From the cell containing the given text, extract its center point as [X, Y] coordinate. 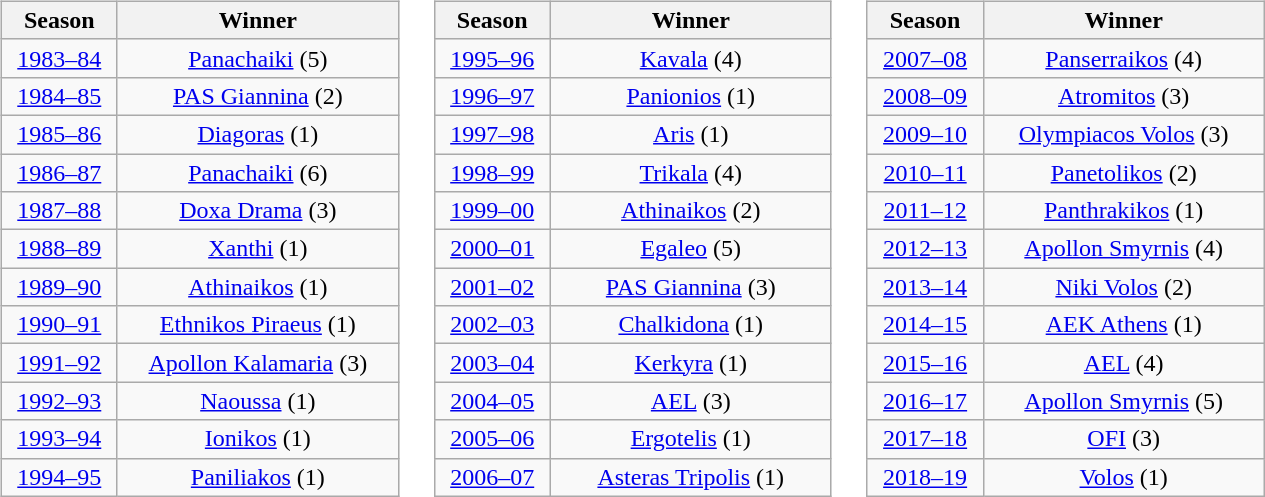
PAS Giannina (3) [690, 287]
Chalkidona (1) [690, 325]
Atromitos (3) [1124, 96]
1983–84 [59, 58]
PAS Giannina (2) [258, 96]
1991–92 [59, 363]
2017–18 [925, 439]
2014–15 [925, 325]
2005–06 [492, 439]
2008–09 [925, 96]
2016–17 [925, 401]
2013–14 [925, 287]
Ionikos (1) [258, 439]
Panserraikos (4) [1124, 58]
OFI (3) [1124, 439]
2002–03 [492, 325]
AEL (4) [1124, 363]
1996–97 [492, 96]
Asteras Tripolis (1) [690, 477]
AEL (3) [690, 401]
1984–85 [59, 96]
Aris (1) [690, 134]
1988–89 [59, 249]
1992–93 [59, 401]
2011–12 [925, 211]
2000–01 [492, 249]
1987–88 [59, 211]
Apollon Smyrnis (4) [1124, 249]
Volos (1) [1124, 477]
Niki Volos (2) [1124, 287]
Paniliakos (1) [258, 477]
Diagoras (1) [258, 134]
Apollon Smyrnis (5) [1124, 401]
Doxa Drama (3) [258, 211]
1998–99 [492, 173]
Panthrakikos (1) [1124, 211]
2006–07 [492, 477]
Naoussa (1) [258, 401]
Panachaiki (6) [258, 173]
Apollon Kalamaria (3) [258, 363]
2015–16 [925, 363]
Panetolikos (2) [1124, 173]
1989–90 [59, 287]
2007–08 [925, 58]
2012–13 [925, 249]
1990–91 [59, 325]
Trikala (4) [690, 173]
Olympiacos Volos (3) [1124, 134]
1997–98 [492, 134]
Ethnikos Piraeus (1) [258, 325]
Ergotelis (1) [690, 439]
2003–04 [492, 363]
2009–10 [925, 134]
1995–96 [492, 58]
Panionios (1) [690, 96]
1986–87 [59, 173]
AEK Athens (1) [1124, 325]
2001–02 [492, 287]
Athinaikos (2) [690, 211]
Kerkyra (1) [690, 363]
Panachaiki (5) [258, 58]
2010–11 [925, 173]
1994–95 [59, 477]
2018–19 [925, 477]
Egaleo (5) [690, 249]
1985–86 [59, 134]
1993–94 [59, 439]
2004–05 [492, 401]
Xanthi (1) [258, 249]
Athinaikos (1) [258, 287]
Kavala (4) [690, 58]
1999–00 [492, 211]
